Search for the cell housing the specified text and yield its (x, y) center coordinate. 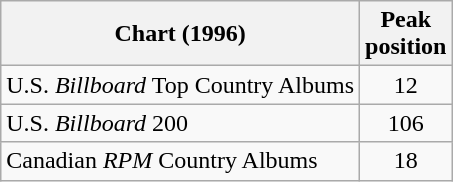
U.S. Billboard 200 (180, 123)
106 (406, 123)
Peakposition (406, 34)
Canadian RPM Country Albums (180, 161)
12 (406, 85)
18 (406, 161)
U.S. Billboard Top Country Albums (180, 85)
Chart (1996) (180, 34)
